Find where the given text appears and provide that cell's center as [x, y] coordinate. 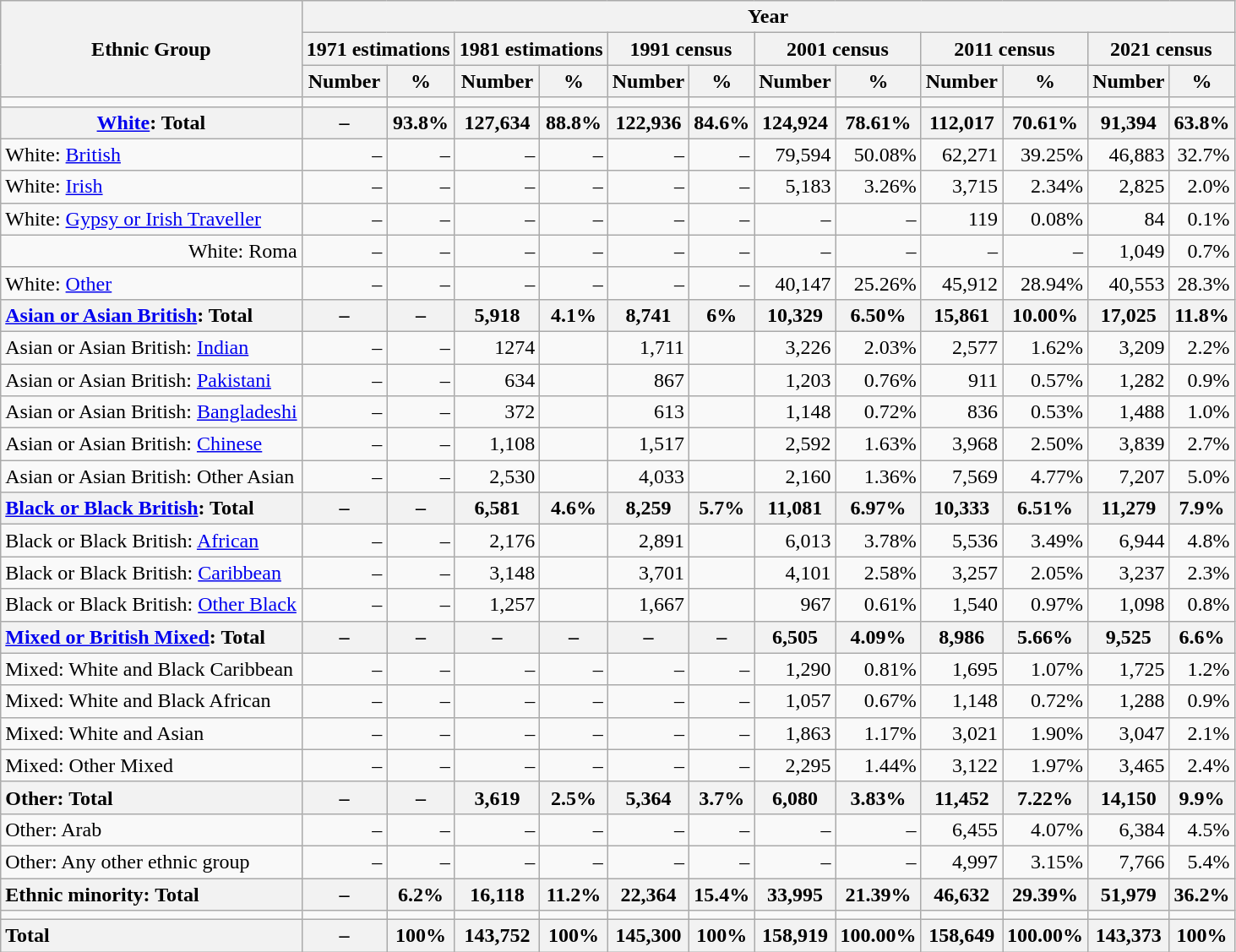
Total [151, 936]
6.50% [879, 315]
4.77% [1046, 476]
1,725 [1129, 669]
0.7% [1201, 251]
Asian or Asian British: Indian [151, 347]
11,081 [795, 509]
3.83% [879, 797]
1991 census [681, 49]
1,288 [1129, 701]
3,021 [961, 733]
867 [648, 379]
84 [1129, 219]
93.8% [421, 122]
Asian or Asian British: Bangladeshi [151, 412]
1,098 [1129, 605]
84.6% [721, 122]
4.6% [574, 509]
Black or Black British: Caribbean [151, 573]
3.26% [879, 187]
Other: Arab [151, 830]
1,108 [497, 444]
3,237 [1129, 573]
11.2% [574, 895]
6,455 [961, 830]
3.78% [879, 541]
Other: Any other ethnic group [151, 862]
91,394 [1129, 122]
5.66% [1046, 637]
1,695 [961, 669]
2011 census [1004, 49]
5.7% [721, 509]
7,766 [1129, 862]
4,033 [648, 476]
372 [497, 412]
2.03% [879, 347]
1,711 [648, 347]
6,581 [497, 509]
29.39% [1046, 895]
6.97% [879, 509]
967 [795, 605]
16,118 [497, 895]
2021 census [1161, 49]
3.15% [1046, 862]
78.61% [879, 122]
63.8% [1201, 122]
Ethnic minority: Total [151, 895]
10,329 [795, 315]
1971 estimations [378, 49]
Black or Black British: Total [151, 509]
46,883 [1129, 155]
33,995 [795, 895]
3,209 [1129, 347]
634 [497, 379]
2.1% [1201, 733]
White: Other [151, 283]
Asian or Asian British: Pakistani [151, 379]
70.61% [1046, 122]
6,384 [1129, 830]
40,553 [1129, 283]
Mixed: Other Mixed [151, 765]
2,891 [648, 541]
62,271 [961, 155]
Other: Total [151, 797]
1.63% [879, 444]
46,632 [961, 895]
Mixed: White and Black Caribbean [151, 669]
5.4% [1201, 862]
28.94% [1046, 283]
White: Irish [151, 187]
6,505 [795, 637]
6,013 [795, 541]
6.6% [1201, 637]
1.07% [1046, 669]
1,257 [497, 605]
0.1% [1201, 219]
Black or Black British: African [151, 541]
1.90% [1046, 733]
2,577 [961, 347]
8,741 [648, 315]
25.26% [879, 283]
79,594 [795, 155]
2,825 [1129, 187]
143,373 [1129, 936]
5,536 [961, 541]
Mixed: White and Black African [151, 701]
Asian or Asian British: Other Asian [151, 476]
1.36% [879, 476]
3,257 [961, 573]
3,148 [497, 573]
112,017 [961, 122]
0.81% [879, 669]
2.0% [1201, 187]
51,979 [1129, 895]
2.2% [1201, 347]
1.0% [1201, 412]
6.51% [1046, 509]
Ethnic Group [151, 49]
1.97% [1046, 765]
6.2% [421, 895]
21.39% [879, 895]
127,634 [497, 122]
15.4% [721, 895]
White: Roma [151, 251]
4.07% [1046, 830]
Black or Black British: Other Black [151, 605]
11,279 [1129, 509]
2.50% [1046, 444]
Asian or Asian British: Total [151, 315]
145,300 [648, 936]
2,160 [795, 476]
39.25% [1046, 155]
3.7% [721, 797]
Year [768, 17]
0.53% [1046, 412]
6% [721, 315]
22,364 [648, 895]
3.49% [1046, 541]
7,569 [961, 476]
Asian or Asian British: Chinese [151, 444]
7,207 [1129, 476]
4,997 [961, 862]
8,986 [961, 637]
3,715 [961, 187]
0.76% [879, 379]
5,918 [497, 315]
1,203 [795, 379]
1,282 [1129, 379]
1,057 [795, 701]
28.3% [1201, 283]
88.8% [574, 122]
White: Gypsy or Irish Traveller [151, 219]
Mixed or British Mixed: Total [151, 637]
32.7% [1201, 155]
2,176 [497, 541]
0.8% [1201, 605]
7.9% [1201, 509]
3,968 [961, 444]
1.2% [1201, 669]
White: Total [151, 122]
1,488 [1129, 412]
4.1% [574, 315]
11.8% [1201, 315]
1,667 [648, 605]
36.2% [1201, 895]
122,936 [648, 122]
158,919 [795, 936]
17,025 [1129, 315]
4.8% [1201, 541]
3,465 [1129, 765]
10,333 [961, 509]
1981 estimations [531, 49]
11,452 [961, 797]
40,147 [795, 283]
0.61% [879, 605]
5,183 [795, 187]
836 [961, 412]
1.62% [1046, 347]
2001 census [838, 49]
2.7% [1201, 444]
2.05% [1046, 573]
4.09% [879, 637]
3,701 [648, 573]
911 [961, 379]
1.44% [879, 765]
5,364 [648, 797]
3,619 [497, 797]
613 [648, 412]
9,525 [1129, 637]
119 [961, 219]
1,517 [648, 444]
10.00% [1046, 315]
45,912 [961, 283]
14,150 [1129, 797]
0.57% [1046, 379]
4.5% [1201, 830]
White: British [151, 155]
4,101 [795, 573]
8,259 [648, 509]
0.08% [1046, 219]
6,944 [1129, 541]
2,530 [497, 476]
1274 [497, 347]
2,295 [795, 765]
3,226 [795, 347]
6,080 [795, 797]
50.08% [879, 155]
3,047 [1129, 733]
0.97% [1046, 605]
3,839 [1129, 444]
1,049 [1129, 251]
2.5% [574, 797]
3,122 [961, 765]
7.22% [1046, 797]
2.4% [1201, 765]
15,861 [961, 315]
2.34% [1046, 187]
1,290 [795, 669]
2,592 [795, 444]
Mixed: White and Asian [151, 733]
2.58% [879, 573]
0.67% [879, 701]
143,752 [497, 936]
124,924 [795, 122]
158,649 [961, 936]
1,540 [961, 605]
1,863 [795, 733]
2.3% [1201, 573]
9.9% [1201, 797]
5.0% [1201, 476]
1.17% [879, 733]
